From the cell containing the given text, extract its center point as [X, Y] coordinate. 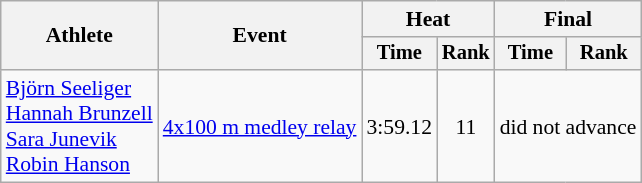
Final [568, 19]
Björn SeeligerHannah BrunzellSara JunevikRobin Hanson [80, 126]
11 [466, 126]
did not advance [568, 126]
Athlete [80, 36]
3:59.12 [400, 126]
Heat [428, 19]
4x100 m medley relay [260, 126]
Event [260, 36]
